Determine the [x, y] coordinate at the center of the cell enclosing the given text.  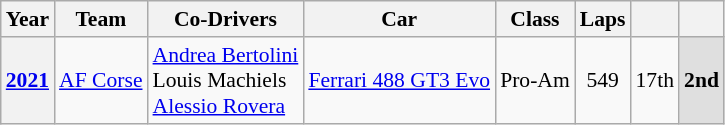
Pro-Am [535, 80]
Ferrari 488 GT3 Evo [399, 80]
Class [535, 19]
Co-Drivers [226, 19]
17th [656, 80]
Laps [603, 19]
549 [603, 80]
Team [100, 19]
Year [28, 19]
Car [399, 19]
2nd [702, 80]
2021 [28, 80]
AF Corse [100, 80]
Andrea Bertolini Louis Machiels Alessio Rovera [226, 80]
